Provide the (X, Y) coordinate of the cell's center where the given text is located.  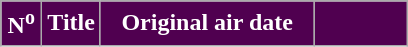
Title (72, 24)
No (22, 24)
Original air date (207, 24)
